For the text-containing cell, return its midpoint in [x, y] coordinate format. 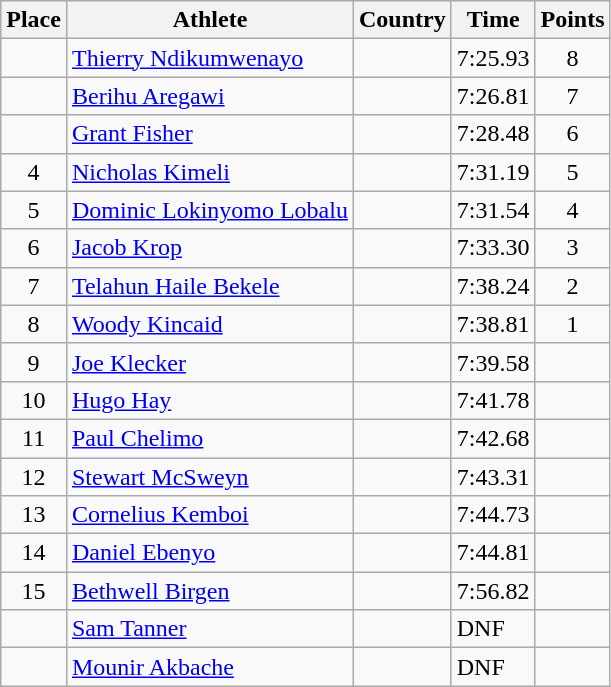
Joe Klecker [210, 362]
7:41.78 [493, 400]
Woody Kincaid [210, 324]
Cornelius Kemboi [210, 515]
Telahun Haile Bekele [210, 286]
10 [34, 400]
Bethwell Birgen [210, 591]
Jacob Krop [210, 248]
7:43.31 [493, 477]
Mounir Akbache [210, 667]
2 [572, 286]
7:33.30 [493, 248]
Nicholas Kimeli [210, 172]
7:38.24 [493, 286]
1 [572, 324]
14 [34, 553]
7:31.54 [493, 210]
7:38.81 [493, 324]
Grant Fisher [210, 134]
9 [34, 362]
7:26.81 [493, 96]
Athlete [210, 20]
Paul Chelimo [210, 438]
15 [34, 591]
Time [493, 20]
11 [34, 438]
7:39.58 [493, 362]
Sam Tanner [210, 629]
7:31.19 [493, 172]
Country [402, 20]
Place [34, 20]
12 [34, 477]
Stewart McSweyn [210, 477]
7:42.68 [493, 438]
3 [572, 248]
Daniel Ebenyo [210, 553]
Berihu Aregawi [210, 96]
Points [572, 20]
Hugo Hay [210, 400]
Dominic Lokinyomo Lobalu [210, 210]
7:25.93 [493, 58]
7:44.73 [493, 515]
7:44.81 [493, 553]
7:56.82 [493, 591]
Thierry Ndikumwenayo [210, 58]
13 [34, 515]
7:28.48 [493, 134]
